Pinpoint the cell where the given text exists, returning its [X, Y] midpoint coordinate. 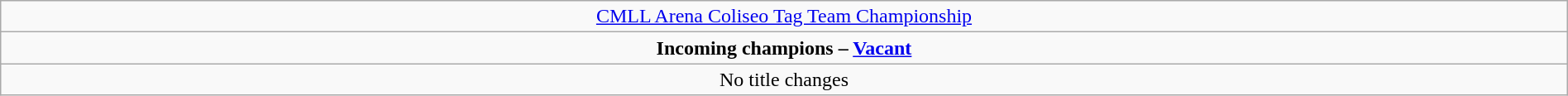
Incoming champions – Vacant [784, 48]
No title changes [784, 79]
CMLL Arena Coliseo Tag Team Championship [784, 17]
